Find where the given text appears and provide that cell's center as [x, y] coordinate. 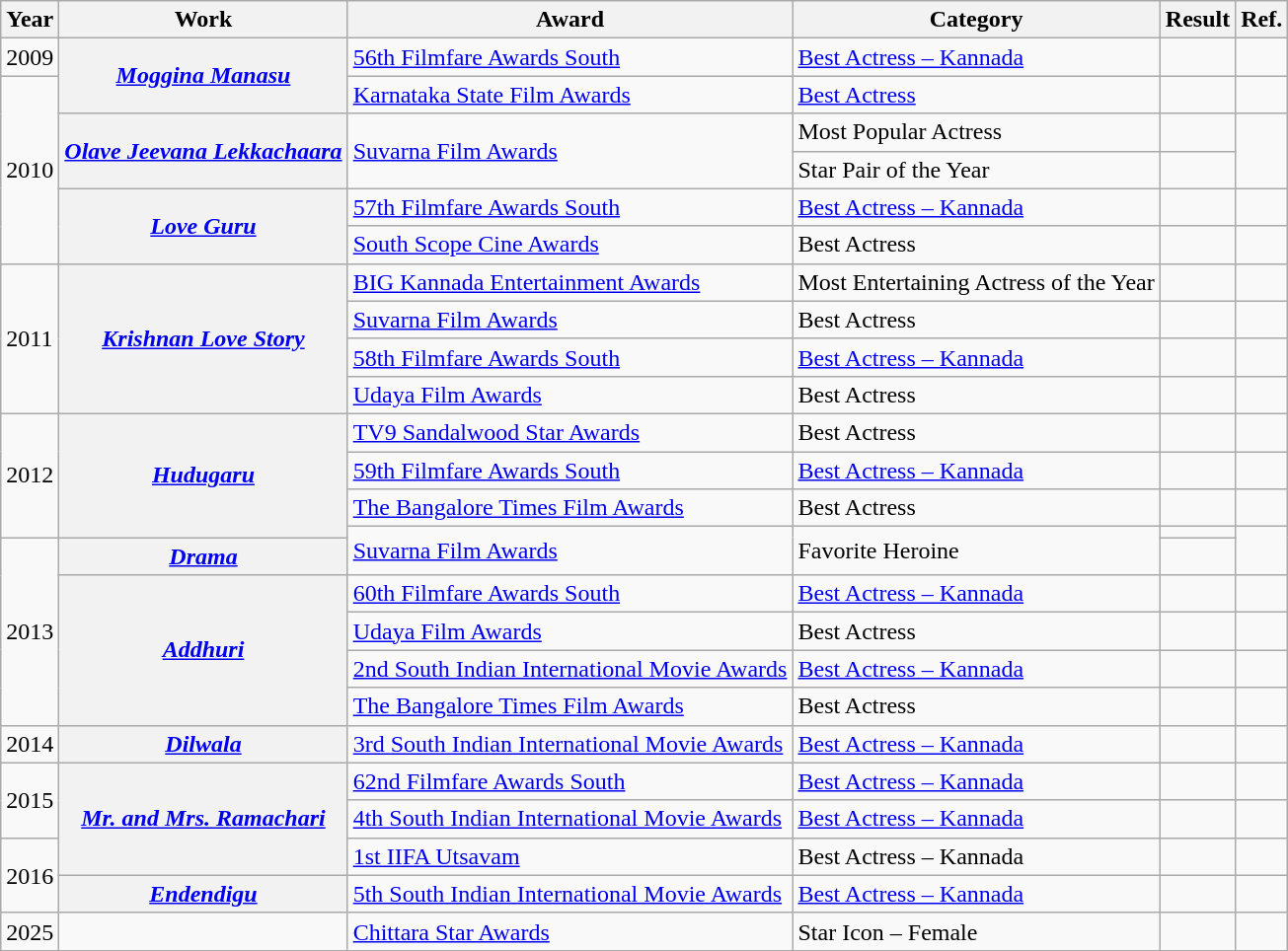
2009 [30, 57]
57th Filmfare Awards South [570, 207]
Star Icon – Female [976, 931]
Krishnan Love Story [203, 338]
62nd Filmfare Awards South [570, 781]
59th Filmfare Awards South [570, 471]
2014 [30, 744]
2025 [30, 931]
TV9 Sandalwood Star Awards [570, 432]
Karnataka State Film Awards [570, 95]
Chittara Star Awards [570, 931]
Favorite Heroine [976, 550]
60th Filmfare Awards South [570, 594]
2012 [30, 475]
Star Pair of the Year [976, 170]
Category [976, 20]
Olave Jeevana Lekkachaara [203, 151]
Addhuri [203, 650]
Endendigu [203, 894]
5th South Indian International Movie Awards [570, 894]
2nd South Indian International Movie Awards [570, 669]
4th South Indian International Movie Awards [570, 819]
58th Filmfare Awards South [570, 357]
BIG Kannada Entertainment Awards [570, 282]
56th Filmfare Awards South [570, 57]
Result [1197, 20]
2013 [30, 631]
Year [30, 20]
Most Entertaining Actress of the Year [976, 282]
Drama [203, 556]
Mr. and Mrs. Ramachari [203, 819]
Work [203, 20]
Dilwala [203, 744]
Most Popular Actress [976, 132]
1st IIFA Utsavam [570, 856]
2011 [30, 338]
Hudugaru [203, 475]
2016 [30, 875]
Love Guru [203, 226]
Ref. [1261, 20]
3rd South Indian International Movie Awards [570, 744]
2015 [30, 800]
South Scope Cine Awards [570, 245]
2010 [30, 170]
Moggina Manasu [203, 76]
Award [570, 20]
